Capture the cell that displays the provided text and extract its (x, y) central coordinate. 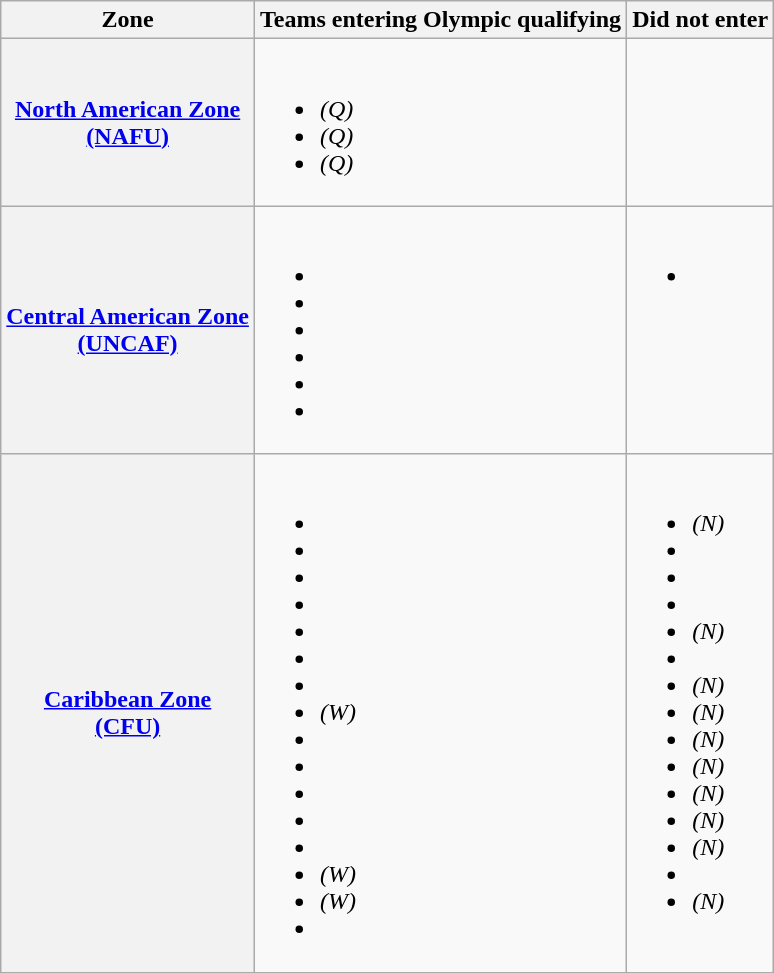
Central American Zone(UNCAF) (128, 330)
Caribbean Zone(CFU) (128, 713)
(N) (N) (N) (N) (N) (N) (N) (N) (N) (N) (700, 713)
Did not enter (700, 20)
Zone (128, 20)
North American Zone(NAFU) (128, 122)
(Q) (Q) (Q) (440, 122)
(W) (W) (W) (440, 713)
Teams entering Olympic qualifying (440, 20)
